Locate the cell with the specified text and output its (X, Y) center coordinate. 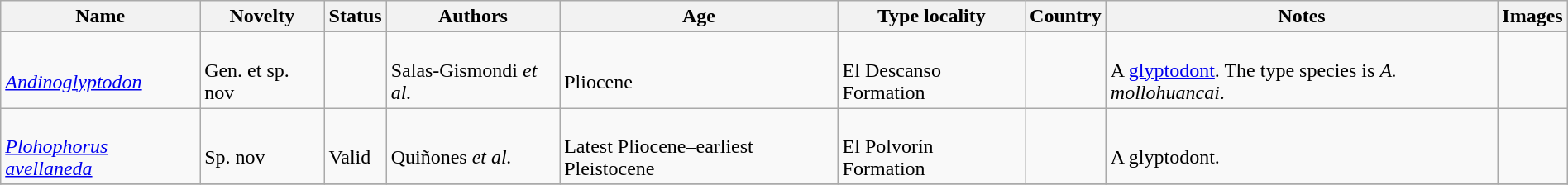
Novelty (262, 17)
Pliocene (699, 70)
Sp. nov (262, 146)
El Descanso Formation (931, 70)
Latest Pliocene–earliest Pleistocene (699, 146)
Andinoglyptodon (101, 70)
Gen. et sp. nov (262, 70)
Status (356, 17)
Name (101, 17)
A glyptodont. (1302, 146)
Images (1532, 17)
Valid (356, 146)
Notes (1302, 17)
Authors (473, 17)
Country (1066, 17)
Salas-Gismondi et al. (473, 70)
A glyptodont. The type species is A. mollohuancai. (1302, 70)
Type locality (931, 17)
Quiñones et al. (473, 146)
Plohophorus avellaneda (101, 146)
Age (699, 17)
El Polvorín Formation (931, 146)
